For the text-containing cell, return its midpoint in (X, Y) coordinate format. 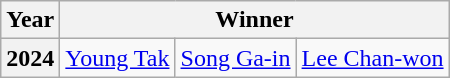
Lee Chan-won (372, 58)
2024 (30, 58)
Year (30, 20)
Winner (254, 20)
Song Ga-in (236, 58)
Young Tak (118, 58)
